Find where the given text appears and provide that cell's center as (X, Y) coordinate. 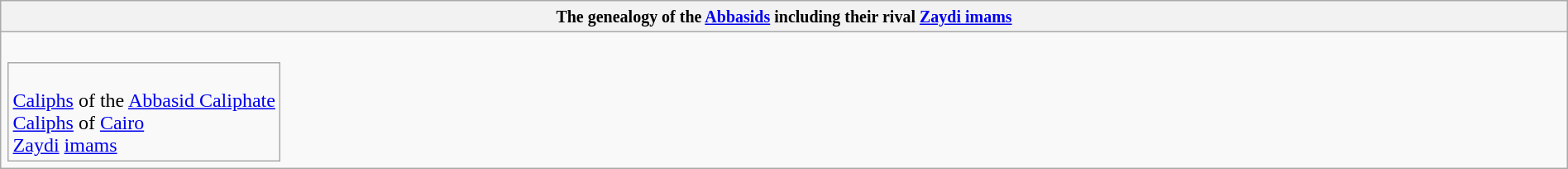
The genealogy of the Abbasids including their rival Zaydi imams (784, 17)
